Search for the cell housing the specified text and yield its (x, y) center coordinate. 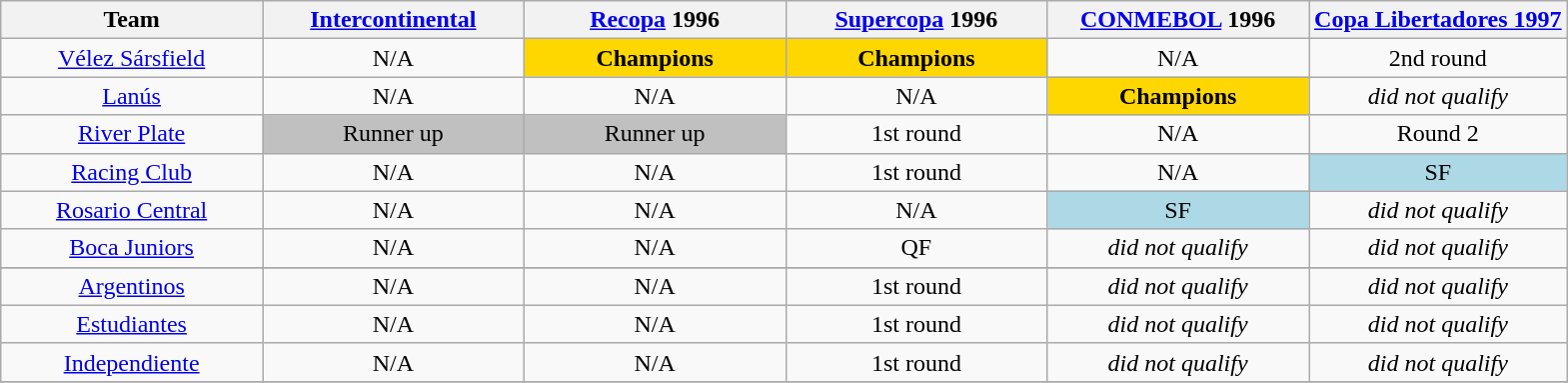
QF (916, 248)
Racing Club (132, 172)
Copa Libertadores 1997 (1439, 20)
Lanús (132, 96)
River Plate (132, 134)
Supercopa 1996 (916, 20)
Round 2 (1439, 134)
Vélez Sársfield (132, 58)
Argentinos (132, 286)
Boca Juniors (132, 248)
Rosario Central (132, 210)
Independiente (132, 362)
Recopa 1996 (655, 20)
Intercontinental (393, 20)
Estudiantes (132, 324)
CONMEBOL 1996 (1178, 20)
2nd round (1439, 58)
Team (132, 20)
